For the text-containing cell, return its midpoint in (X, Y) coordinate format. 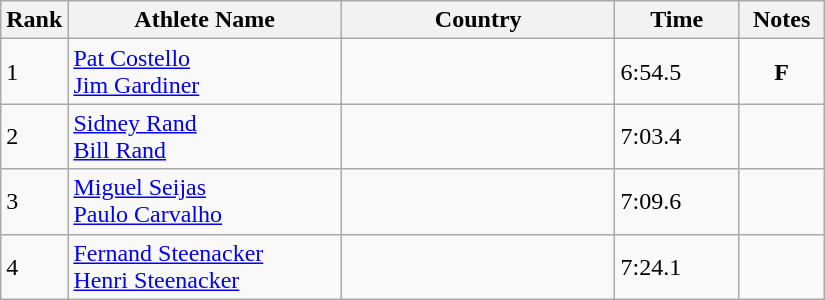
Miguel SeijasPaulo Carvalho (205, 202)
3 (34, 202)
F (782, 72)
Fernand SteenackerHenri Steenacker (205, 266)
Country (478, 20)
1 (34, 72)
Time (677, 20)
Notes (782, 20)
6:54.5 (677, 72)
Pat Costello Jim Gardiner (205, 72)
Sidney RandBill Rand (205, 136)
Athlete Name (205, 20)
Rank (34, 20)
4 (34, 266)
7:09.6 (677, 202)
7:03.4 (677, 136)
2 (34, 136)
7:24.1 (677, 266)
